Capture the cell that displays the provided text and extract its (X, Y) central coordinate. 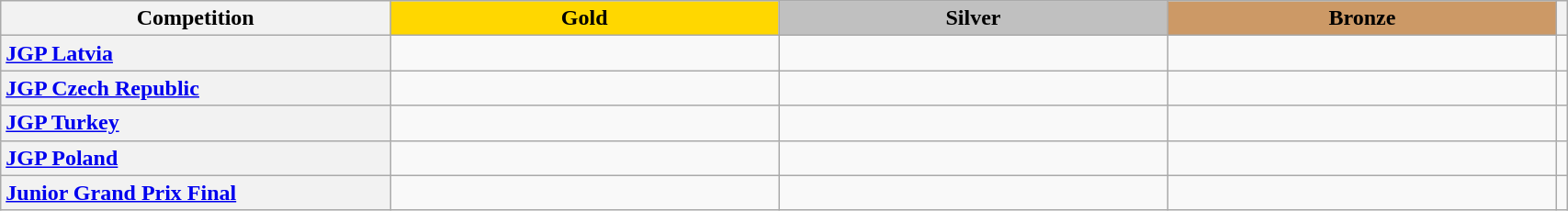
JGP Poland (196, 158)
JGP Turkey (196, 123)
Junior Grand Prix Final (196, 193)
Competition (196, 18)
Bronze (1361, 18)
JGP Czech Republic (196, 88)
JGP Latvia (196, 53)
Gold (584, 18)
Silver (974, 18)
